From the cell containing the given text, extract its center point as (X, Y) coordinate. 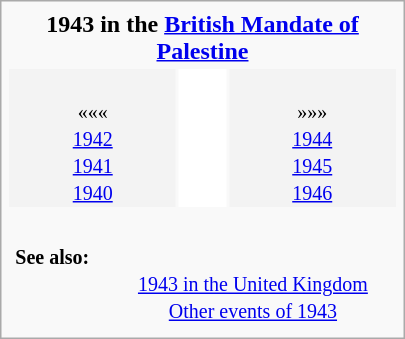
1943 in the British Mandate of Palestine (202, 38)
1943 in the United KingdomOther events of 1943 (254, 284)
See also: (60, 284)
«««194219411940 (92, 138)
See also: 1943 in the United KingdomOther events of 1943 (202, 270)
»»»194419451946 (312, 138)
